Capture the cell that displays the provided text and extract its (X, Y) central coordinate. 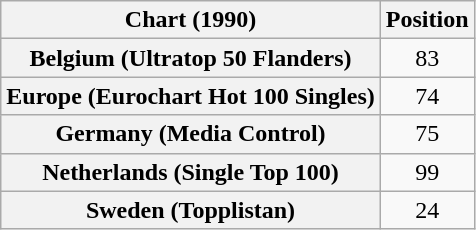
24 (427, 210)
Netherlands (Single Top 100) (191, 172)
Chart (1990) (191, 20)
Sweden (Topplistan) (191, 210)
75 (427, 134)
99 (427, 172)
Germany (Media Control) (191, 134)
Position (427, 20)
Europe (Eurochart Hot 100 Singles) (191, 96)
74 (427, 96)
Belgium (Ultratop 50 Flanders) (191, 58)
83 (427, 58)
